Search for the cell housing the specified text and yield its [X, Y] center coordinate. 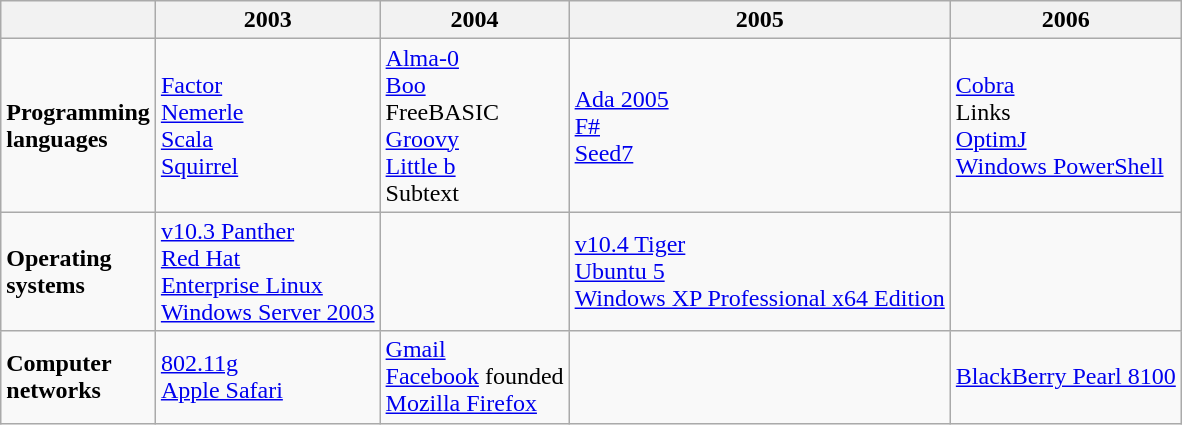
FactorNemerleScalaSquirrel [268, 126]
2003 [268, 20]
Alma-0BooFreeBASICGroovyLittle bSubtext [474, 126]
v10.3 Panther Red Hat Enterprise Linux Windows Server 2003 [268, 272]
GmailFacebook founded Mozilla Firefox [474, 377]
Computernetworks [78, 377]
2004 [474, 20]
2005 [760, 20]
CobraLinksOptimJWindows PowerShell [1066, 126]
Operatingsystems [78, 272]
BlackBerry Pearl 8100 [1066, 377]
v10.4 TigerUbuntu 5 Windows XP Professional x64 Edition [760, 272]
Ada 2005F#Seed7 [760, 126]
2006 [1066, 20]
802.11g Apple Safari [268, 377]
Programminglanguages [78, 126]
